Search for the cell housing the specified text and yield its [x, y] center coordinate. 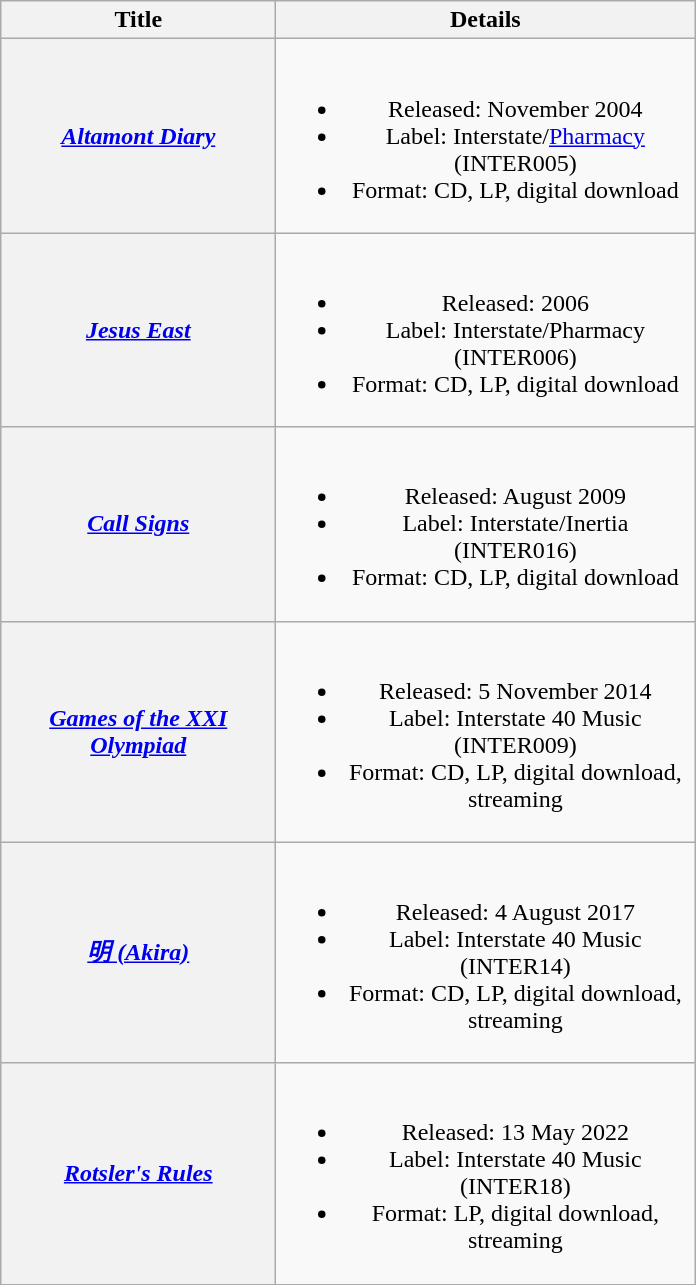
Title [138, 20]
Details [486, 20]
Games of the XXI Olympiad [138, 732]
Released: 2006Label: Interstate/Pharmacy (INTER006)Format: CD, LP, digital download [486, 330]
Released: 5 November 2014Label: Interstate 40 Music (INTER009)Format: CD, LP, digital download, streaming [486, 732]
Call Signs [138, 524]
Altamont Diary [138, 136]
Released: August 2009Label: Interstate/Inertia (INTER016)Format: CD, LP, digital download [486, 524]
Released: 4 August 2017Label: Interstate 40 Music (INTER14)Format: CD, LP, digital download, streaming [486, 952]
Released: 13 May 2022Label: Interstate 40 Music (INTER18)Format: LP, digital download, streaming [486, 1174]
Released: November 2004Label: Interstate/Pharmacy (INTER005)Format: CD, LP, digital download [486, 136]
Rotsler's Rules [138, 1174]
明 (Akira) [138, 952]
Jesus East [138, 330]
